Detect which cell encompasses the target text, then output its [X, Y] center coordinate. 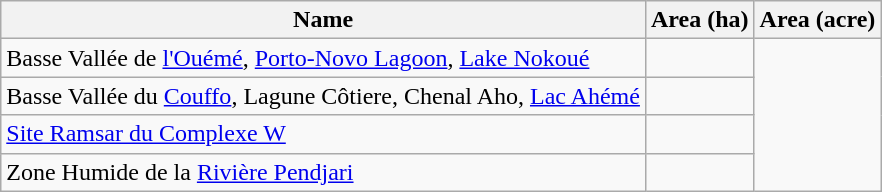
Name [324, 20]
Basse Vallée de l'Ouémé, Porto-Novo Lagoon, Lake Nokoué [324, 58]
Basse Vallée du Couffo, Lagune Côtiere, Chenal Aho, Lac Ahémé [324, 96]
Zone Humide de la Rivière Pendjari [324, 172]
Area (ha) [700, 20]
Area (acre) [818, 20]
Site Ramsar du Complexe W [324, 134]
